Identify which cell holds the provided text, then report its [X, Y] central coordinate. 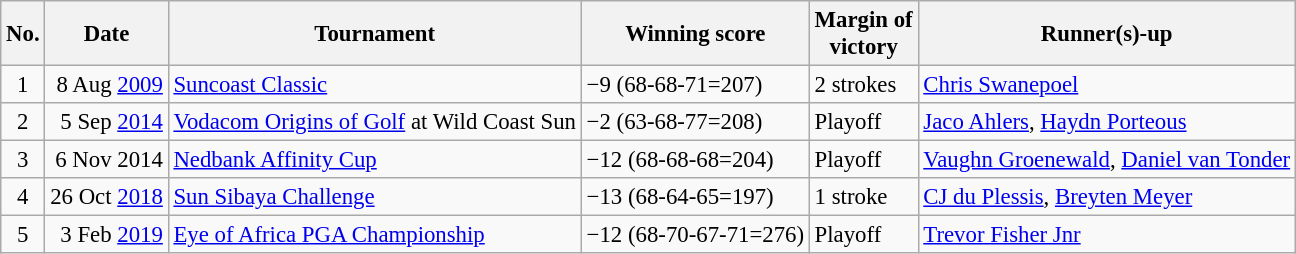
Winning score [695, 34]
4 [23, 197]
−9 (68-68-71=207) [695, 85]
26 Oct 2018 [106, 197]
Tournament [374, 34]
Eye of Africa PGA Championship [374, 235]
Vodacom Origins of Golf at Wild Coast Sun [374, 122]
3 [23, 160]
6 Nov 2014 [106, 160]
−12 (68-70-67-71=276) [695, 235]
2 [23, 122]
8 Aug 2009 [106, 85]
Nedbank Affinity Cup [374, 160]
3 Feb 2019 [106, 235]
1 stroke [864, 197]
Suncoast Classic [374, 85]
CJ du Plessis, Breyten Meyer [1106, 197]
Sun Sibaya Challenge [374, 197]
Chris Swanepoel [1106, 85]
−13 (68-64-65=197) [695, 197]
−12 (68-68-68=204) [695, 160]
Date [106, 34]
Margin ofvictory [864, 34]
Vaughn Groenewald, Daniel van Tonder [1106, 160]
Runner(s)-up [1106, 34]
5 Sep 2014 [106, 122]
Trevor Fisher Jnr [1106, 235]
2 strokes [864, 85]
−2 (63-68-77=208) [695, 122]
5 [23, 235]
Jaco Ahlers, Haydn Porteous [1106, 122]
1 [23, 85]
No. [23, 34]
